Return the (X, Y) coordinate for the center point of the cell that contains the specified text.  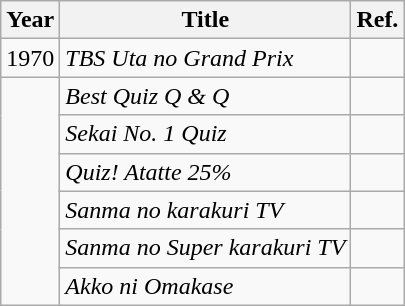
Sekai No. 1 Quiz (206, 134)
Akko ni Omakase (206, 286)
Quiz! Atatte 25% (206, 172)
Year (30, 20)
1970 (30, 58)
Sanma no Super karakuri TV (206, 248)
Sanma no karakuri TV (206, 210)
TBS Uta no Grand Prix (206, 58)
Ref. (378, 20)
Title (206, 20)
Best Quiz Q & Q (206, 96)
